Locate the cell with the specified text and output its (x, y) center coordinate. 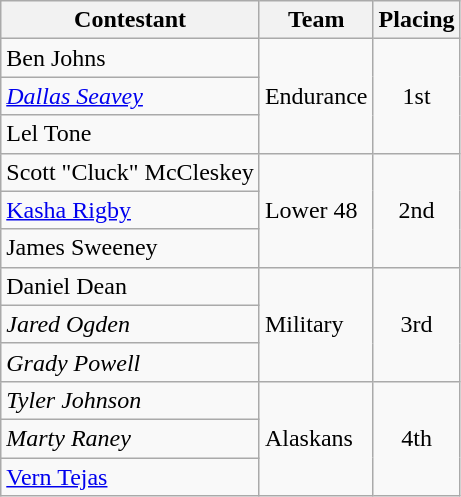
Lower 48 (316, 210)
Placing (416, 20)
4th (416, 438)
Jared Ogden (130, 324)
Dallas Seavey (130, 96)
Team (316, 20)
2nd (416, 210)
Military (316, 324)
Kasha Rigby (130, 210)
James Sweeney (130, 248)
3rd (416, 324)
1st (416, 96)
Endurance (316, 96)
Daniel Dean (130, 286)
Grady Powell (130, 362)
Contestant (130, 20)
Lel Tone (130, 134)
Scott "Cluck" McCleskey (130, 172)
Alaskans (316, 438)
Marty Raney (130, 438)
Ben Johns (130, 58)
Vern Tejas (130, 477)
Tyler Johnson (130, 400)
